Locate the cell with the specified text and output its [X, Y] center coordinate. 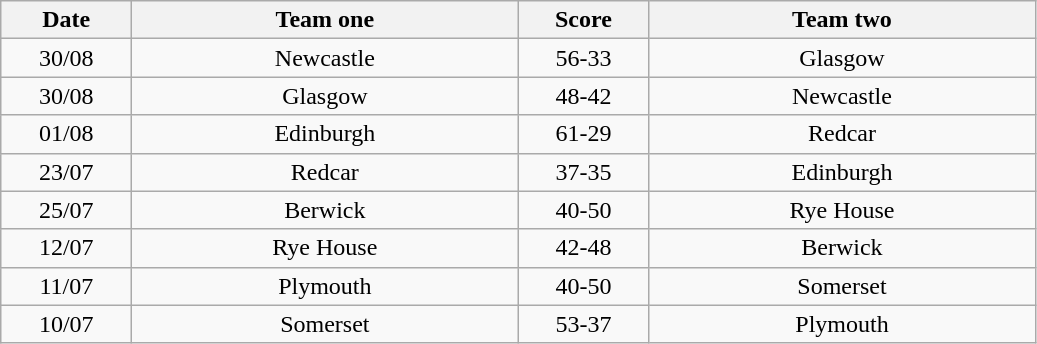
42-48 [584, 248]
12/07 [66, 248]
10/07 [66, 324]
56-33 [584, 58]
25/07 [66, 210]
48-42 [584, 96]
Team one [325, 20]
37-35 [584, 172]
Date [66, 20]
11/07 [66, 286]
53-37 [584, 324]
61-29 [584, 134]
Team two [842, 20]
23/07 [66, 172]
01/08 [66, 134]
Score [584, 20]
